Extract the (X, Y) coordinate from the center of the cell holding the provided text.  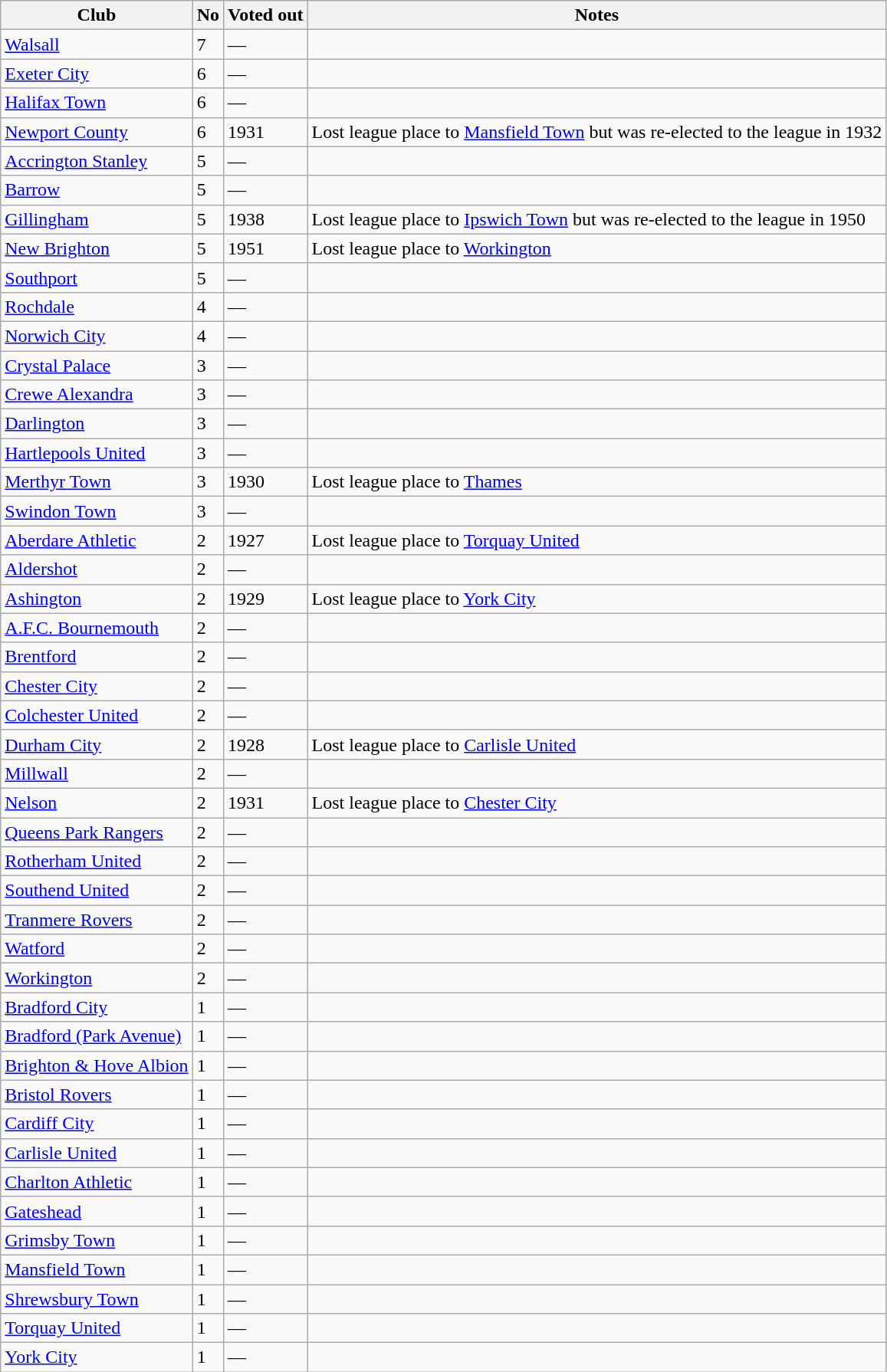
Club (97, 15)
Workington (97, 978)
Bradford (Park Avenue) (97, 1036)
Lost league place to York City (596, 599)
Notes (596, 15)
Torquay United (97, 1328)
1951 (266, 248)
Hartlepools United (97, 453)
Southport (97, 277)
Halifax Town (97, 103)
Lost league place to Workington (596, 248)
Gateshead (97, 1211)
York City (97, 1357)
Grimsby Town (97, 1240)
Lost league place to Mansfield Town but was re-elected to the league in 1932 (596, 132)
Walsall (97, 44)
Queens Park Rangers (97, 832)
Chester City (97, 686)
Lost league place to Ipswich Town but was re-elected to the league in 1950 (596, 219)
Newport County (97, 132)
1938 (266, 219)
Brentford (97, 657)
Millwall (97, 773)
Merthyr Town (97, 482)
Lost league place to Thames (596, 482)
Rochdale (97, 307)
New Brighton (97, 248)
Lost league place to Torquay United (596, 540)
Accrington Stanley (97, 161)
7 (208, 44)
Tranmere Rovers (97, 920)
Charlton Athletic (97, 1182)
Gillingham (97, 219)
Colchester United (97, 715)
Aberdare Athletic (97, 540)
Crystal Palace (97, 366)
Shrewsbury Town (97, 1299)
Durham City (97, 744)
Barrow (97, 190)
Lost league place to Carlisle United (596, 744)
Voted out (266, 15)
Cardiff City (97, 1124)
Norwich City (97, 336)
Bristol Rovers (97, 1095)
Brighton & Hove Albion (97, 1065)
A.F.C. Bournemouth (97, 628)
No (208, 15)
Rotherham United (97, 862)
Bradford City (97, 1007)
Crewe Alexandra (97, 395)
1928 (266, 744)
Lost league place to Chester City (596, 803)
Southend United (97, 891)
1927 (266, 540)
Mansfield Town (97, 1269)
Ashington (97, 599)
Watford (97, 949)
Nelson (97, 803)
Aldershot (97, 569)
Exeter City (97, 74)
Carlisle United (97, 1153)
1930 (266, 482)
Swindon Town (97, 511)
Darlington (97, 424)
1929 (266, 599)
